Scan for the cell matching the given text and deliver its [X, Y] coordinate at center. 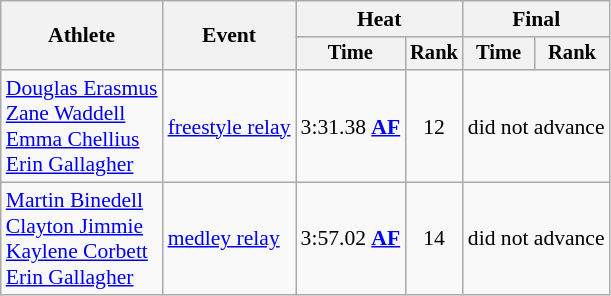
12 [434, 126]
Final [536, 19]
Douglas ErasmusZane WaddellEmma ChelliusErin Gallagher [82, 126]
Martin BinedellClayton JimmieKaylene CorbettErin Gallagher [82, 239]
14 [434, 239]
Event [230, 36]
3:31.38 AF [351, 126]
Heat [380, 19]
3:57.02 AF [351, 239]
medley relay [230, 239]
freestyle relay [230, 126]
Athlete [82, 36]
